Capture the cell that displays the provided text and extract its [X, Y] central coordinate. 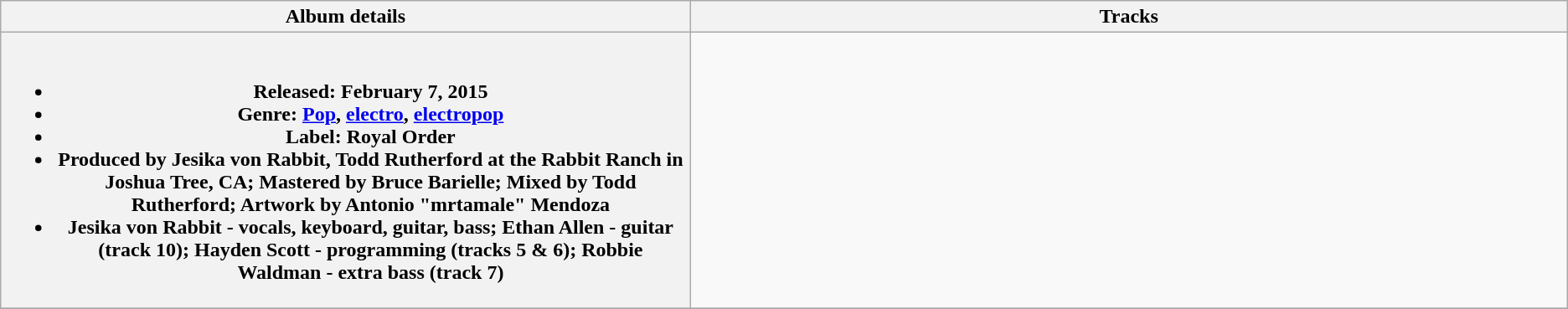
Album details [345, 17]
Tracks [1129, 17]
